Search for the cell housing the specified text and yield its [x, y] center coordinate. 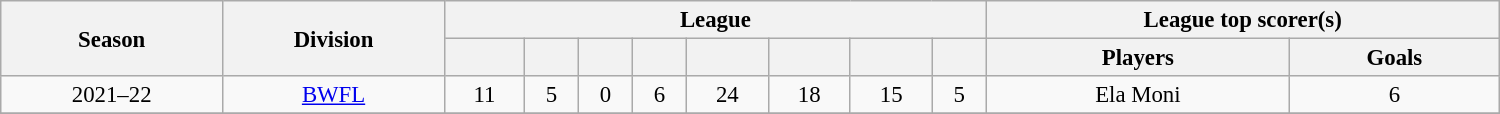
Division [334, 38]
15 [891, 95]
Ela Moni [1138, 95]
League [715, 20]
League top scorer(s) [1242, 20]
BWFL [334, 95]
24 [727, 95]
18 [809, 95]
Players [1138, 58]
Goals [1395, 58]
0 [605, 95]
2021–22 [112, 95]
Season [112, 38]
11 [484, 95]
